Determine the [x, y] coordinate at the center of the cell enclosing the given text.  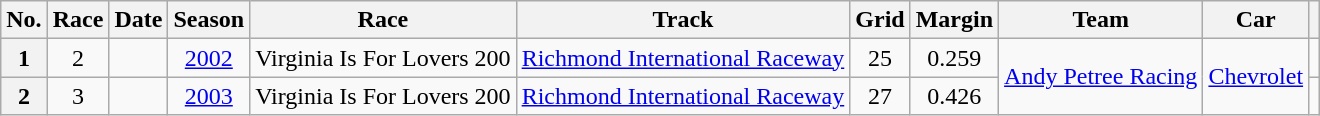
Date [138, 20]
No. [24, 20]
0.259 [954, 58]
Track [683, 20]
27 [880, 96]
Team [1101, 20]
3 [78, 96]
Car [1256, 20]
2003 [209, 96]
Andy Petree Racing [1101, 77]
Chevrolet [1256, 77]
0.426 [954, 96]
Margin [954, 20]
Season [209, 20]
1 [24, 58]
Grid [880, 20]
25 [880, 58]
2002 [209, 58]
